Output the (X, Y) coordinate of the center of the cell containing the given text.  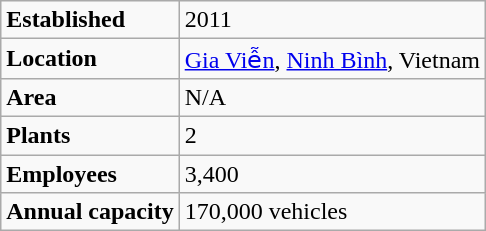
2011 (332, 20)
Established (90, 20)
Location (90, 59)
2 (332, 135)
170,000 vehicles (332, 212)
Area (90, 97)
Gia Viễn, Ninh Bình, Vietnam (332, 59)
3,400 (332, 173)
Employees (90, 173)
Plants (90, 135)
Annual capacity (90, 212)
N/A (332, 97)
